Return the (x, y) coordinate for the center point of the cell that contains the specified text.  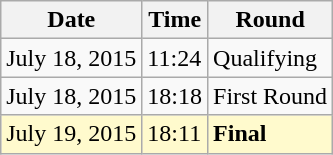
18:18 (175, 96)
18:11 (175, 134)
Round (270, 20)
Date (72, 20)
Final (270, 134)
Time (175, 20)
11:24 (175, 58)
July 19, 2015 (72, 134)
First Round (270, 96)
Qualifying (270, 58)
